Search for the cell housing the specified text and yield its (X, Y) center coordinate. 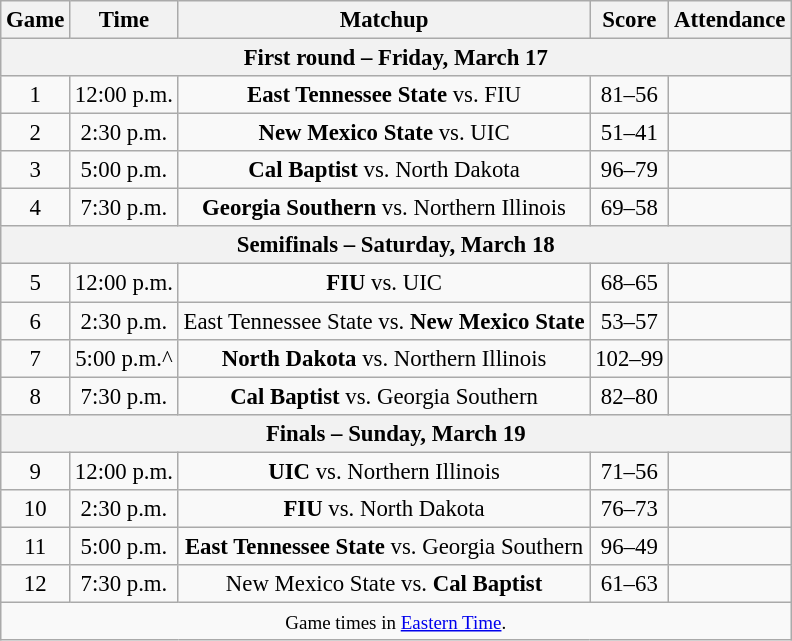
Game (36, 20)
5 (36, 283)
UIC vs. Northern Illinois (384, 471)
New Mexico State vs. Cal Baptist (384, 584)
96–79 (630, 170)
East Tennessee State vs. Georgia Southern (384, 546)
12 (36, 584)
82–80 (630, 396)
Cal Baptist vs. North Dakota (384, 170)
Georgia Southern vs. Northern Illinois (384, 208)
First round – Friday, March 17 (396, 58)
96–49 (630, 546)
East Tennessee State vs. FIU (384, 95)
51–41 (630, 133)
81–56 (630, 95)
2 (36, 133)
76–73 (630, 509)
New Mexico State vs. UIC (384, 133)
Cal Baptist vs. Georgia Southern (384, 396)
102–99 (630, 358)
68–65 (630, 283)
6 (36, 321)
11 (36, 546)
3 (36, 170)
Matchup (384, 20)
East Tennessee State vs. New Mexico State (384, 321)
Game times in Eastern Time. (396, 621)
53–57 (630, 321)
Finals – Sunday, March 19 (396, 433)
9 (36, 471)
7 (36, 358)
1 (36, 95)
61–63 (630, 584)
Attendance (730, 20)
FIU vs. UIC (384, 283)
FIU vs. North Dakota (384, 509)
Time (124, 20)
71–56 (630, 471)
10 (36, 509)
Semifinals – Saturday, March 18 (396, 245)
North Dakota vs. Northern Illinois (384, 358)
5:00 p.m.^ (124, 358)
8 (36, 396)
Score (630, 20)
4 (36, 208)
69–58 (630, 208)
